Scan for the cell matching the given text and deliver its (X, Y) coordinate at center. 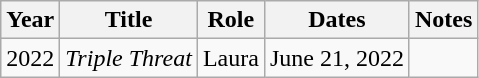
2022 (30, 58)
Laura (230, 58)
Triple Threat (129, 58)
Year (30, 20)
Notes (443, 20)
Role (230, 20)
June 21, 2022 (336, 58)
Dates (336, 20)
Title (129, 20)
